Determine the (x, y) coordinate at the center of the cell enclosing the given text.  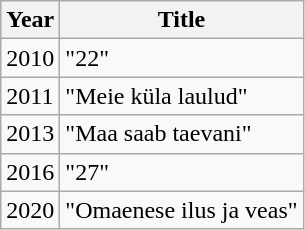
"Omaenese ilus ja veas" (182, 210)
Year (30, 20)
"Meie küla laulud" (182, 96)
Title (182, 20)
"27" (182, 172)
"Maa saab taevani" (182, 134)
2013 (30, 134)
"22" (182, 58)
2016 (30, 172)
2011 (30, 96)
2010 (30, 58)
2020 (30, 210)
